Pinpoint the cell where the given text exists, returning its (X, Y) midpoint coordinate. 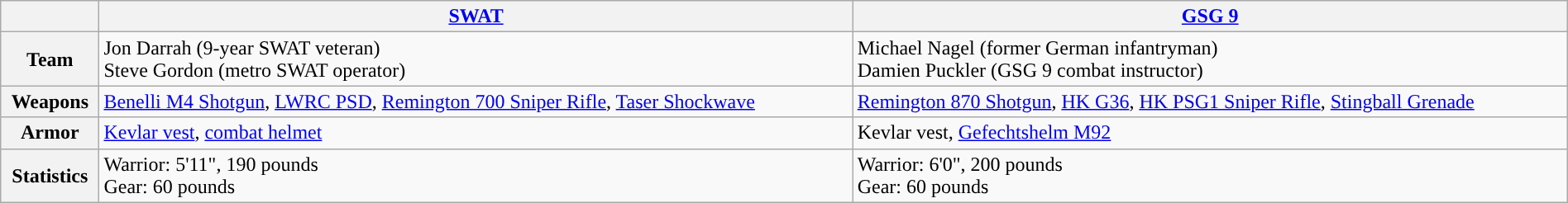
Warrior: 6'0", 200 poundsGear: 60 pounds (1210, 175)
Armor (50, 133)
Team (50, 59)
GSG 9 (1210, 17)
Jon Darrah (9-year SWAT veteran)Steve Gordon (metro SWAT operator) (476, 59)
Benelli M4 Shotgun, LWRC PSD, Remington 700 Sniper Rifle, Taser Shockwave (476, 101)
Statistics (50, 175)
SWAT (476, 17)
Weapons (50, 101)
Kevlar vest, combat helmet (476, 133)
Kevlar vest, Gefechtshelm M92 (1210, 133)
Remington 870 Shotgun, HK G36, HK PSG1 Sniper Rifle, Stingball Grenade (1210, 101)
Michael Nagel (former German infantryman)Damien Puckler (GSG 9 combat instructor) (1210, 59)
Warrior: 5'11", 190 poundsGear: 60 pounds (476, 175)
